Extract the [X, Y] coordinate from the center of the cell holding the provided text.  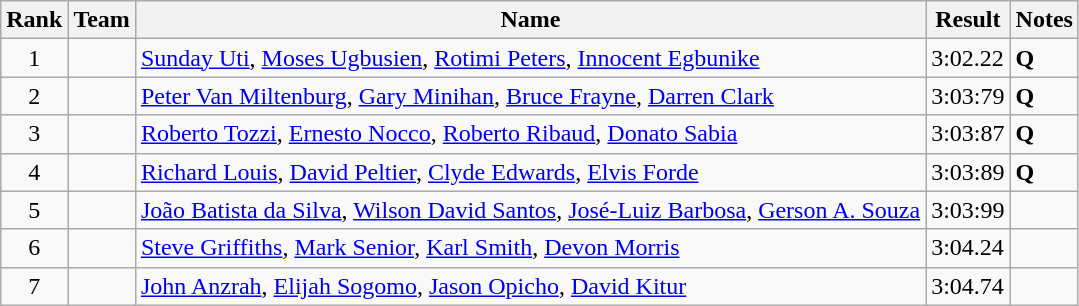
5 [34, 210]
7 [34, 286]
John Anzrah, Elijah Sogomo, Jason Opicho, David Kitur [530, 286]
Steve Griffiths, Mark Senior, Karl Smith, Devon Morris [530, 248]
Name [530, 20]
3 [34, 134]
3:04.74 [968, 286]
2 [34, 96]
Rank [34, 20]
1 [34, 58]
3:03:99 [968, 210]
4 [34, 172]
Peter Van Miltenburg, Gary Minihan, Bruce Frayne, Darren Clark [530, 96]
Sunday Uti, Moses Ugbusien, Rotimi Peters, Innocent Egbunike [530, 58]
3:02.22 [968, 58]
Notes [1044, 20]
3:03:79 [968, 96]
6 [34, 248]
3:03:89 [968, 172]
Team [102, 20]
3:03:87 [968, 134]
Richard Louis, David Peltier, Clyde Edwards, Elvis Forde [530, 172]
3:04.24 [968, 248]
João Batista da Silva, Wilson David Santos, José-Luiz Barbosa, Gerson A. Souza [530, 210]
Result [968, 20]
Roberto Tozzi, Ernesto Nocco, Roberto Ribaud, Donato Sabia [530, 134]
